Detect which cell encompasses the target text, then output its (X, Y) center coordinate. 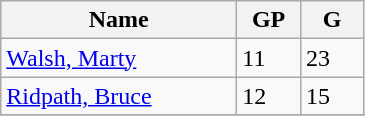
15 (332, 96)
11 (269, 58)
12 (269, 96)
23 (332, 58)
Name (119, 20)
Ridpath, Bruce (119, 96)
G (332, 20)
Walsh, Marty (119, 58)
GP (269, 20)
